Identify which cell holds the provided text, then report its [X, Y] central coordinate. 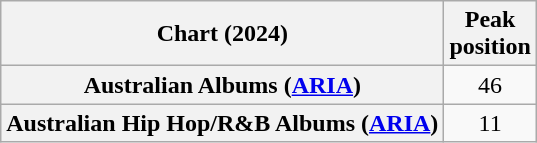
Peakposition [490, 34]
11 [490, 123]
Chart (2024) [222, 34]
Australian Albums (ARIA) [222, 85]
Australian Hip Hop/R&B Albums (ARIA) [222, 123]
46 [490, 85]
